Return the [X, Y] coordinate for the center point of the cell that contains the specified text.  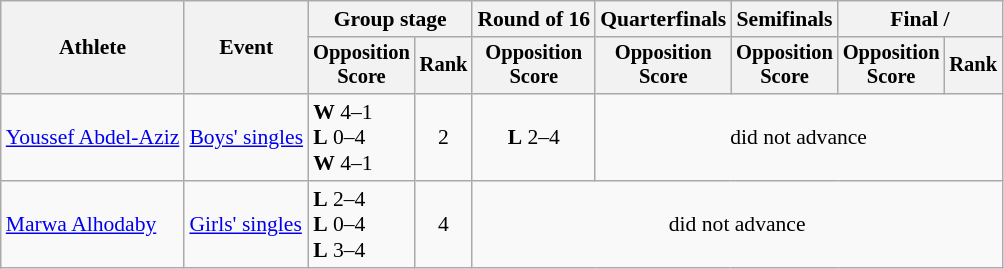
Marwa Alhodaby [93, 224]
Event [246, 48]
Boys' singles [246, 138]
Semifinals [784, 19]
W 4–1 L 0–4 W 4–1 [362, 138]
L 2–4 [534, 138]
2 [444, 138]
Athlete [93, 48]
Youssef Abdel-Aziz [93, 138]
Round of 16 [534, 19]
4 [444, 224]
Group stage [390, 19]
L 2–4 L 0–4 L 3–4 [362, 224]
Girls' singles [246, 224]
Quarterfinals [663, 19]
Final / [920, 19]
